Capture the cell that displays the provided text and extract its (X, Y) central coordinate. 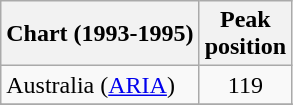
Chart (1993-1995) (100, 34)
Peakposition (245, 34)
Australia (ARIA) (100, 85)
119 (245, 85)
